Find where the given text appears and provide that cell's center as [X, Y] coordinate. 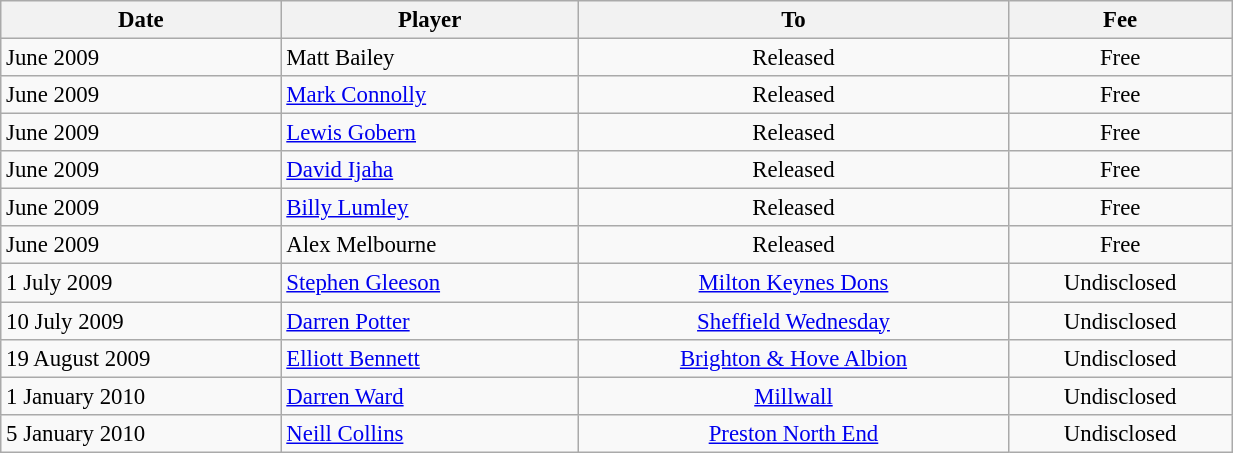
Billy Lumley [430, 208]
Sheffield Wednesday [793, 321]
Matt Bailey [430, 58]
Brighton & Hove Albion [793, 358]
10 July 2009 [141, 321]
Lewis Gobern [430, 133]
1 January 2010 [141, 396]
1 July 2009 [141, 283]
Stephen Gleeson [430, 283]
Elliott Bennett [430, 358]
Milton Keynes Dons [793, 283]
Date [141, 20]
David Ijaha [430, 170]
Mark Connolly [430, 95]
19 August 2009 [141, 358]
Player [430, 20]
Fee [1120, 20]
Millwall [793, 396]
Alex Melbourne [430, 245]
5 January 2010 [141, 433]
Darren Potter [430, 321]
To [793, 20]
Preston North End [793, 433]
Darren Ward [430, 396]
Neill Collins [430, 433]
